Return the (X, Y) coordinate for the center point of the cell that contains the specified text.  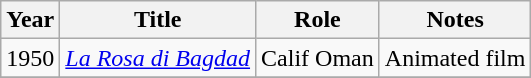
Notes (455, 20)
Animated film (455, 58)
Title (158, 20)
1950 (30, 58)
Role (318, 20)
Calif Oman (318, 58)
Year (30, 20)
La Rosa di Bagdad (158, 58)
